Provide the (X, Y) coordinate of the cell's center where the given text is located.  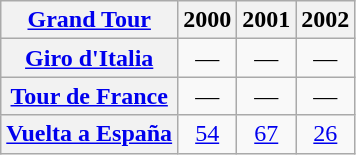
Grand Tour (90, 20)
Vuelta a España (90, 134)
54 (208, 134)
2002 (326, 20)
26 (326, 134)
Tour de France (90, 96)
2000 (208, 20)
Giro d'Italia (90, 58)
67 (266, 134)
2001 (266, 20)
